Output the (x, y) coordinate of the center of the cell containing the given text.  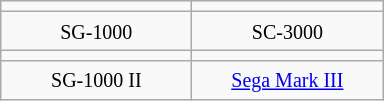
SC-3000 (288, 31)
Sega Mark III (288, 80)
SG-1000 II (96, 80)
SG-1000 (96, 31)
